Find where the given text appears and provide that cell's center as [x, y] coordinate. 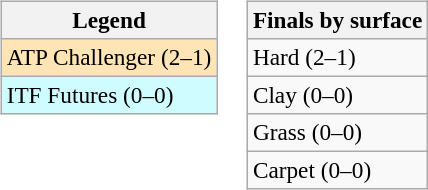
Legend [108, 20]
Carpet (0–0) [337, 171]
ITF Futures (0–0) [108, 95]
Clay (0–0) [337, 95]
Grass (0–0) [337, 133]
Hard (2–1) [337, 57]
Finals by surface [337, 20]
ATP Challenger (2–1) [108, 57]
